Return [X, Y] of the center of cell containing provided text 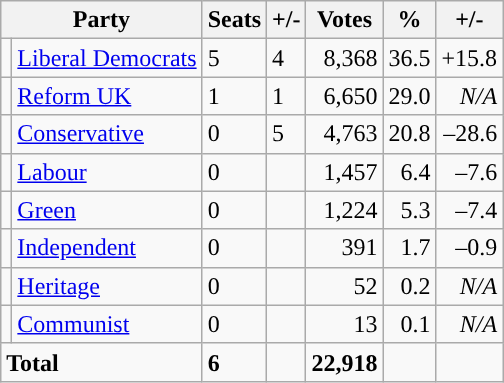
% [410, 20]
13 [344, 324]
4,763 [344, 134]
8,368 [344, 58]
20.8 [410, 134]
1,224 [344, 210]
36.5 [410, 58]
–28.6 [470, 134]
Heritage [107, 286]
0.1 [410, 324]
Votes [344, 20]
Green [107, 210]
–0.9 [470, 248]
391 [344, 248]
6,650 [344, 96]
1.7 [410, 248]
Reform UK [107, 96]
Conservative [107, 134]
Seats [234, 20]
1,457 [344, 172]
Communist [107, 324]
+15.8 [470, 58]
6 [234, 362]
29.0 [410, 96]
Independent [107, 248]
Labour [107, 172]
4 [286, 58]
Party [102, 20]
22,918 [344, 362]
–7.4 [470, 210]
6.4 [410, 172]
5.3 [410, 210]
Liberal Democrats [107, 58]
52 [344, 286]
0.2 [410, 286]
–7.6 [470, 172]
Total [102, 362]
